Scan for the cell matching the given text and deliver its [X, Y] coordinate at center. 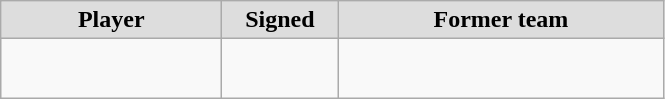
Signed [280, 20]
Former team [501, 20]
Player [112, 20]
